For the text-containing cell, return its midpoint in [X, Y] coordinate format. 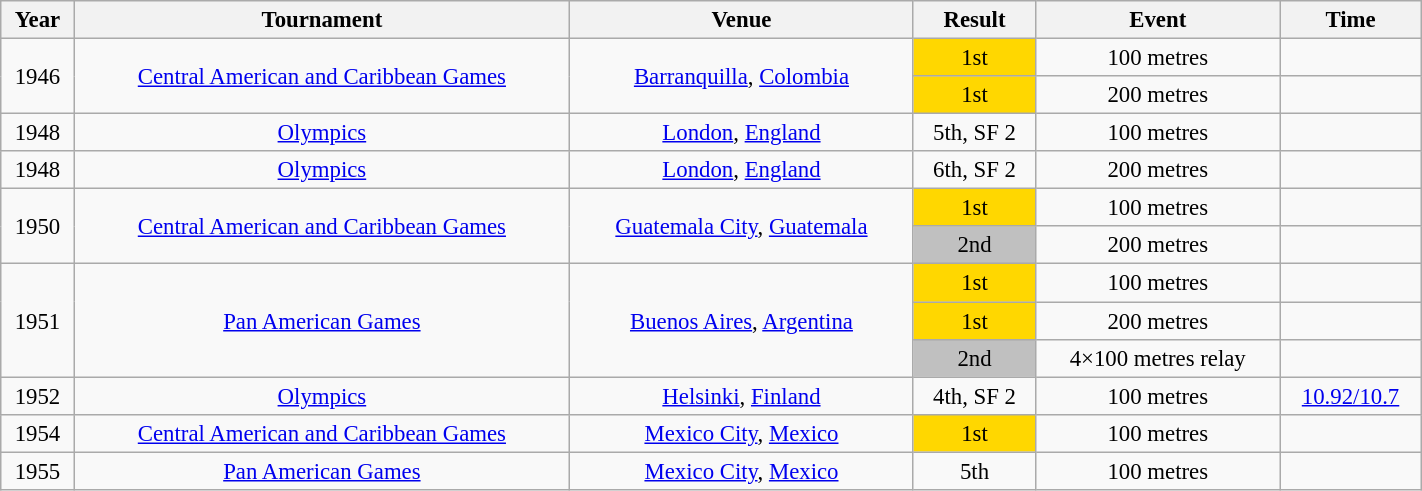
5th [974, 471]
Result [974, 20]
4th, SF 2 [974, 396]
Year [38, 20]
Event [1158, 20]
5th, SF 2 [974, 133]
Helsinki, Finland [742, 396]
Tournament [322, 20]
1955 [38, 471]
4×100 metres relay [1158, 358]
1950 [38, 226]
Barranquilla, Colombia [742, 76]
1946 [38, 76]
10.92/10.7 [1350, 396]
Guatemala City, Guatemala [742, 226]
Venue [742, 20]
Buenos Aires, Argentina [742, 320]
1952 [38, 396]
Time [1350, 20]
1951 [38, 320]
1954 [38, 433]
6th, SF 2 [974, 170]
